Scan for the cell matching the given text and deliver its [x, y] coordinate at center. 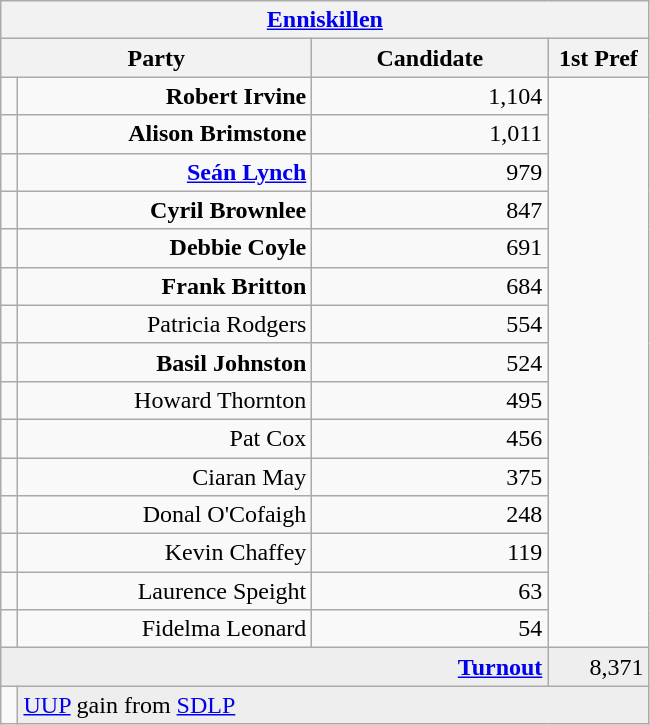
Turnout [274, 667]
Enniskillen [325, 20]
1,104 [430, 96]
Kevin Chaffey [165, 553]
Ciaran May [165, 477]
Alison Brimstone [165, 134]
Candidate [430, 58]
1st Pref [598, 58]
54 [430, 629]
Patricia Rodgers [165, 324]
Party [156, 58]
Howard Thornton [165, 400]
847 [430, 210]
684 [430, 286]
Donal O'Cofaigh [165, 515]
554 [430, 324]
Pat Cox [165, 438]
691 [430, 248]
248 [430, 515]
979 [430, 172]
Laurence Speight [165, 591]
524 [430, 362]
456 [430, 438]
495 [430, 400]
Robert Irvine [165, 96]
8,371 [598, 667]
Debbie Coyle [165, 248]
119 [430, 553]
UUP gain from SDLP [334, 705]
Basil Johnston [165, 362]
375 [430, 477]
Cyril Brownlee [165, 210]
63 [430, 591]
Frank Britton [165, 286]
Seán Lynch [165, 172]
Fidelma Leonard [165, 629]
1,011 [430, 134]
